Scan for the cell matching the given text and deliver its (X, Y) coordinate at center. 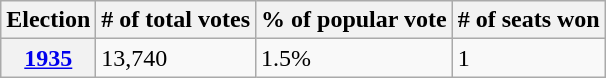
13,740 (176, 58)
# of seats won (528, 20)
1935 (48, 58)
% of popular vote (354, 20)
1.5% (354, 58)
# of total votes (176, 20)
1 (528, 58)
Election (48, 20)
